Return the (X, Y) coordinate for the center point of the cell that contains the specified text.  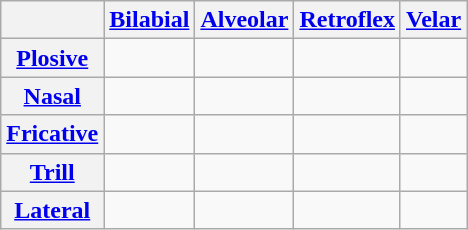
Velar (433, 20)
Fricative (52, 134)
Bilabial (150, 20)
Retroflex (348, 20)
Trill (52, 172)
Nasal (52, 96)
Alveolar (244, 20)
Lateral (52, 210)
Plosive (52, 58)
